Return the [X, Y] coordinate for the center point of the cell that contains the specified text.  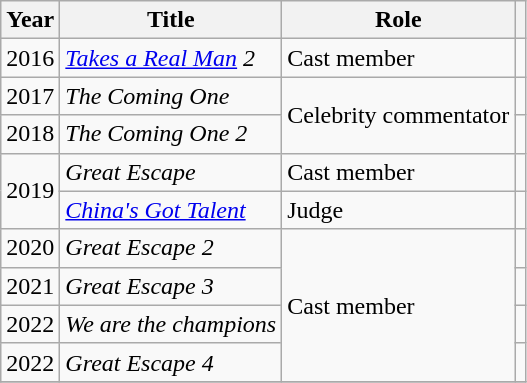
Celebrity commentator [398, 115]
Title [171, 20]
Great Escape 3 [171, 286]
The Coming One 2 [171, 134]
The Coming One [171, 96]
Great Escape 2 [171, 248]
2017 [30, 96]
Takes a Real Man 2 [171, 58]
We are the champions [171, 324]
Role [398, 20]
Great Escape 4 [171, 362]
China's Got Talent [171, 210]
2021 [30, 286]
Great Escape [171, 172]
2016 [30, 58]
Judge [398, 210]
Year [30, 20]
2019 [30, 191]
2020 [30, 248]
2018 [30, 134]
